From the cell containing the given text, extract its center point as (X, Y) coordinate. 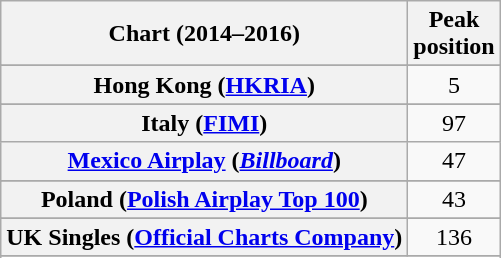
97 (454, 123)
Italy (FIMI) (204, 123)
Hong Kong (HKRIA) (204, 85)
Chart (2014–2016) (204, 34)
Mexico Airplay (Billboard) (204, 161)
Poland (Polish Airplay Top 100) (204, 199)
47 (454, 161)
43 (454, 199)
5 (454, 85)
Peakposition (454, 34)
UK Singles (Official Charts Company) (204, 237)
136 (454, 237)
